Locate the cell with the specified text and output its (x, y) center coordinate. 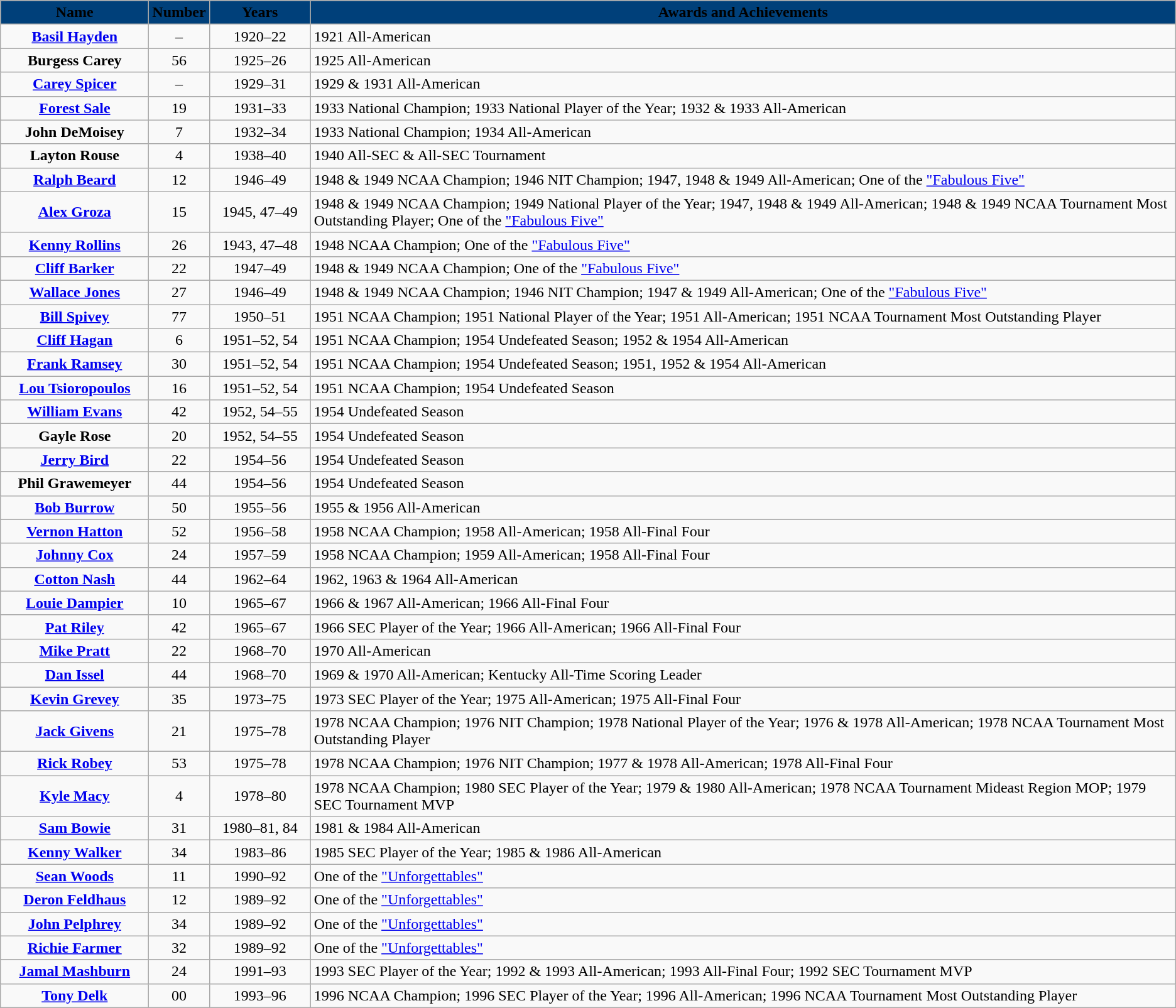
Mike Pratt (75, 651)
19 (179, 108)
Ralph Beard (75, 180)
1947–49 (260, 268)
Lou Tsioropoulos (75, 388)
Sam Bowie (75, 828)
1993–96 (260, 995)
1931–33 (260, 108)
Frank Ramsey (75, 364)
32 (179, 948)
1993 SEC Player of the Year; 1992 & 1993 All-American; 1993 All-Final Four; 1992 SEC Tournament MVP (743, 972)
1948 & 1949 NCAA Champion; 1946 NIT Champion; 1947 & 1949 All-American; One of the "Fabulous Five" (743, 292)
10 (179, 603)
Layton Rouse (75, 156)
56 (179, 60)
1921 All-American (743, 36)
1970 All-American (743, 651)
Jack Givens (75, 731)
30 (179, 364)
Years (260, 13)
21 (179, 731)
Kenny Rollins (75, 244)
1943, 47–48 (260, 244)
Wallace Jones (75, 292)
1938–40 (260, 156)
Name (75, 13)
77 (179, 316)
1945, 47–49 (260, 212)
1955–56 (260, 507)
31 (179, 828)
1973–75 (260, 699)
16 (179, 388)
1996 NCAA Champion; 1996 SEC Player of the Year; 1996 All-American; 1996 NCAA Tournament Most Outstanding Player (743, 995)
1951 NCAA Champion; 1954 Undefeated Season (743, 388)
Burgess Carey (75, 60)
1978 NCAA Champion; 1976 NIT Champion; 1978 National Player of the Year; 1976 & 1978 All-American; 1978 NCAA Tournament Most Outstanding Player (743, 731)
1940 All-SEC & All-SEC Tournament (743, 156)
John DeMoisey (75, 132)
Pat Riley (75, 627)
1973 SEC Player of the Year; 1975 All-American; 1975 All-Final Four (743, 699)
1950–51 (260, 316)
Cotton Nash (75, 579)
Bill Spivey (75, 316)
1978 NCAA Champion; 1976 NIT Champion; 1977 & 1978 All-American; 1978 All-Final Four (743, 764)
27 (179, 292)
Johnny Cox (75, 555)
1958 NCAA Champion; 1959 All-American; 1958 All-Final Four (743, 555)
1983–86 (260, 852)
William Evans (75, 412)
1933 National Champion; 1933 National Player of the Year; 1932 & 1933 All-American (743, 108)
26 (179, 244)
1981 & 1984 All-American (743, 828)
Jamal Mashburn (75, 972)
1958 NCAA Champion; 1958 All-American; 1958 All-Final Four (743, 531)
1925–26 (260, 60)
Carey Spicer (75, 84)
1932–34 (260, 132)
1978 NCAA Champion; 1980 SEC Player of the Year; 1979 & 1980 All-American; 1978 NCAA Tournament Mideast Region MOP; 1979 SEC Tournament MVP (743, 796)
50 (179, 507)
20 (179, 436)
Forest Sale (75, 108)
Number (179, 13)
11 (179, 876)
Louie Dampier (75, 603)
53 (179, 764)
Rick Robey (75, 764)
1951 NCAA Champion; 1954 Undefeated Season; 1952 & 1954 All-American (743, 340)
1929–31 (260, 84)
Alex Groza (75, 212)
1962–64 (260, 579)
00 (179, 995)
Kevin Grevey (75, 699)
1951 NCAA Champion; 1951 National Player of the Year; 1951 All-American; 1951 NCAA Tournament Most Outstanding Player (743, 316)
15 (179, 212)
1955 & 1956 All-American (743, 507)
Awards and Achievements (743, 13)
35 (179, 699)
1948 & 1949 NCAA Champion; One of the "Fabulous Five" (743, 268)
1966 SEC Player of the Year; 1966 All-American; 1966 All-Final Four (743, 627)
7 (179, 132)
Gayle Rose (75, 436)
Dan Issel (75, 675)
1966 & 1967 All-American; 1966 All-Final Four (743, 603)
1933 National Champion; 1934 All-American (743, 132)
1962, 1963 & 1964 All-American (743, 579)
John Pelphrey (75, 924)
1925 All-American (743, 60)
Tony Delk (75, 995)
1980–81, 84 (260, 828)
Kyle Macy (75, 796)
Kenny Walker (75, 852)
Bob Burrow (75, 507)
1957–59 (260, 555)
52 (179, 531)
1920–22 (260, 36)
Phil Grawemeyer (75, 484)
6 (179, 340)
Sean Woods (75, 876)
Vernon Hatton (75, 531)
Cliff Barker (75, 268)
1985 SEC Player of the Year; 1985 & 1986 All-American (743, 852)
1948 & 1949 NCAA Champion; 1946 NIT Champion; 1947, 1948 & 1949 All-American; One of the "Fabulous Five" (743, 180)
1969 & 1970 All-American; Kentucky All-Time Scoring Leader (743, 675)
Basil Hayden (75, 36)
Jerry Bird (75, 460)
Cliff Hagan (75, 340)
1951 NCAA Champion; 1954 Undefeated Season; 1951, 1952 & 1954 All-American (743, 364)
1991–93 (260, 972)
1929 & 1931 All-American (743, 84)
Richie Farmer (75, 948)
1956–58 (260, 531)
Deron Feldhaus (75, 900)
1948 NCAA Champion; One of the "Fabulous Five" (743, 244)
1990–92 (260, 876)
1978–80 (260, 796)
